Output the (x, y) coordinate of the center of the cell containing the given text.  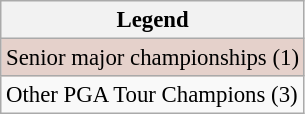
Other PGA Tour Champions (3) (153, 95)
Senior major championships (1) (153, 58)
Legend (153, 20)
